Identify which cell holds the provided text, then report its [X, Y] central coordinate. 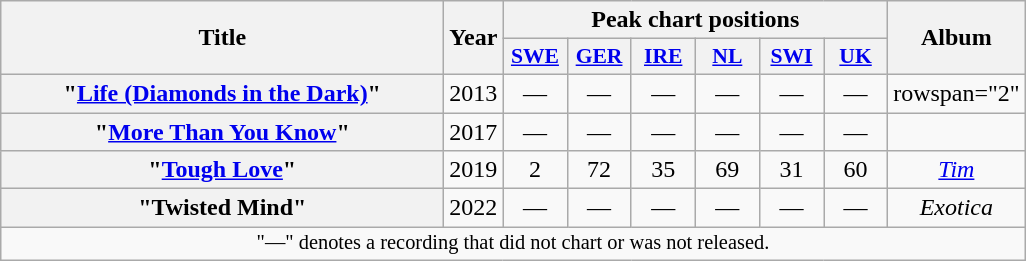
2013 [474, 93]
NL [727, 57]
2019 [474, 170]
SWE [535, 57]
69 [727, 170]
Exotica [957, 208]
"Twisted Mind" [222, 208]
2 [535, 170]
GER [599, 57]
Tim [957, 170]
2017 [474, 131]
"More Than You Know" [222, 131]
60 [856, 170]
"Tough Love" [222, 170]
IRE [663, 57]
31 [791, 170]
"Life (Diamonds in the Dark)" [222, 93]
35 [663, 170]
rowspan="2" [957, 93]
UK [856, 57]
Album [957, 38]
72 [599, 170]
Peak chart positions [696, 20]
"—" denotes a recording that did not chart or was not released. [513, 244]
Year [474, 38]
Title [222, 38]
2022 [474, 208]
SWI [791, 57]
